Determine the [X, Y] coordinate at the center of the cell enclosing the given text.  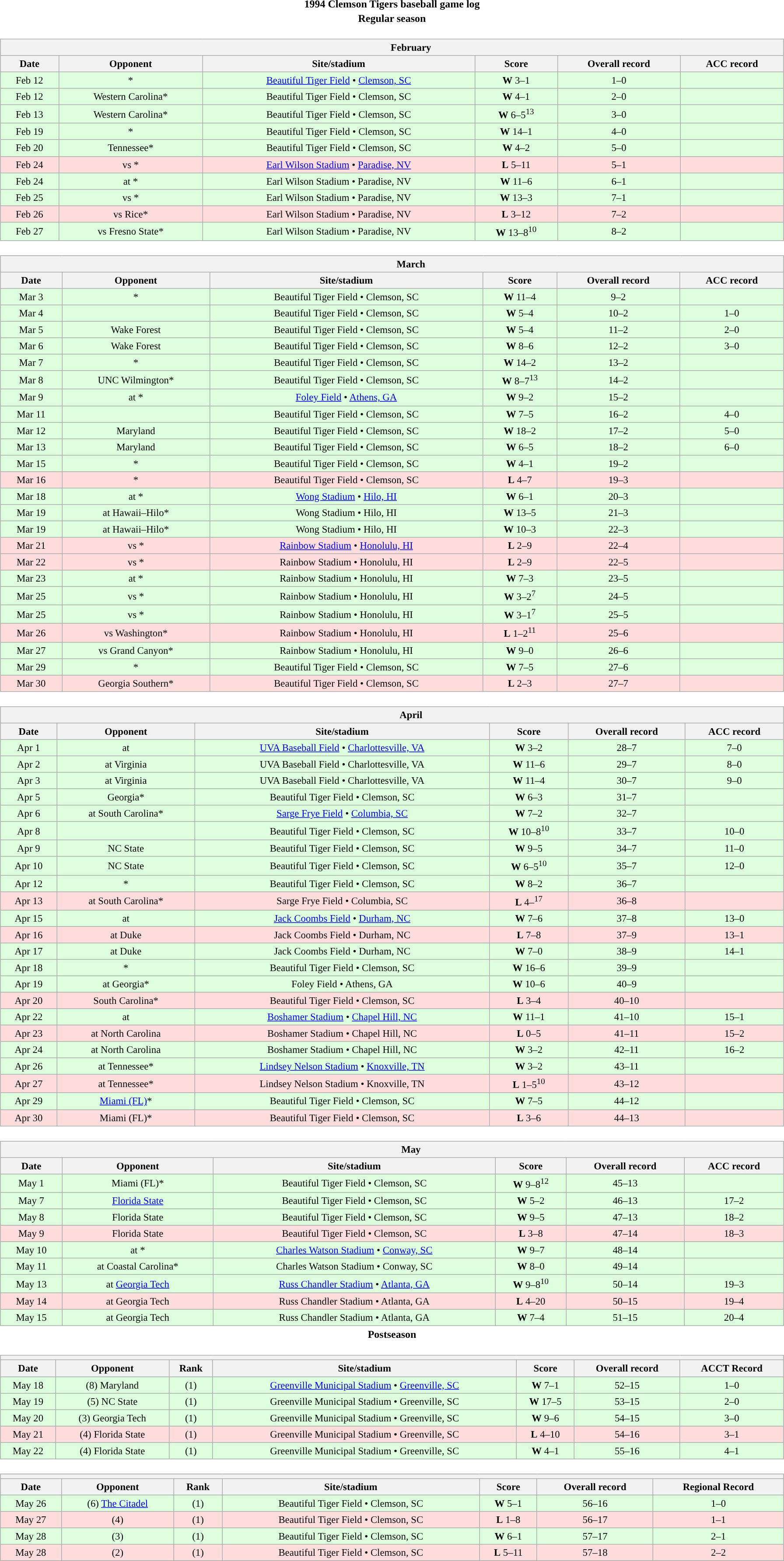
54–16 [627, 1434]
9–2 [619, 297]
at Georgia* [126, 984]
41–11 [626, 1033]
W 10–6 [529, 984]
Apr 20 [29, 1000]
44–13 [626, 1118]
W 6–5 [520, 447]
W 6–513 [516, 114]
May 1 [31, 1183]
Apr 17 [29, 951]
Feb 26 [30, 214]
Apr 19 [29, 984]
18–3 [734, 1234]
vs Fresno State* [130, 231]
42–11 [626, 1050]
Apr 13 [29, 901]
Apr 30 [29, 1118]
53–15 [627, 1401]
25–6 [619, 633]
7–0 [734, 748]
33–7 [626, 831]
Mar 5 [31, 330]
W 13–5 [520, 513]
54–15 [627, 1418]
Mar 18 [31, 496]
31–7 [626, 797]
4–1 [731, 1451]
14–1 [734, 951]
L 4–17 [529, 901]
13–2 [619, 363]
Mar 30 [31, 683]
W 3–17 [520, 614]
Apr 23 [29, 1033]
20–3 [619, 496]
(6) The Citadel [118, 1503]
May 18 [28, 1385]
57–17 [595, 1536]
April [392, 715]
12–2 [619, 346]
50–14 [625, 1284]
Apr 8 [29, 831]
May 26 [31, 1503]
at Coastal Carolina* [137, 1266]
W 13–3 [516, 197]
13–1 [734, 935]
49–14 [625, 1266]
W 7–6 [529, 918]
56–17 [595, 1520]
2–2 [718, 1553]
51–15 [625, 1318]
W 8–6 [520, 346]
Apr 18 [29, 968]
30–7 [626, 781]
2–1 [718, 1536]
L 1–8 [508, 1520]
May 11 [31, 1266]
27–7 [619, 683]
(8) Maryland [112, 1385]
May 9 [31, 1234]
22–4 [619, 546]
Mar 7 [31, 363]
W 7–4 [531, 1318]
29–7 [626, 764]
L 3–8 [531, 1234]
L 4–20 [531, 1301]
6–1 [619, 181]
11–2 [619, 330]
1–1 [718, 1520]
Apr 10 [29, 866]
L 2–3 [520, 683]
41–10 [626, 1017]
(3) [118, 1536]
Apr 6 [29, 814]
36–7 [626, 884]
57–18 [595, 1553]
Mar 29 [31, 667]
37–8 [626, 918]
W 3–27 [520, 596]
Apr 3 [29, 781]
W 8–2 [529, 884]
W 18–2 [520, 431]
20–4 [734, 1318]
May 8 [31, 1217]
6–0 [731, 447]
May 27 [31, 1520]
L 4–10 [545, 1434]
May 13 [31, 1284]
W 5–2 [531, 1200]
South Carolina* [126, 1000]
Feb 19 [30, 132]
W 7–1 [545, 1385]
7–1 [619, 197]
39–9 [626, 968]
L 3–4 [529, 1000]
5–1 [619, 165]
19–2 [619, 463]
32–7 [626, 814]
L 7–8 [529, 935]
35–7 [626, 866]
50–15 [625, 1301]
W 16–6 [529, 968]
May 20 [28, 1418]
W 7–0 [529, 951]
W 17–5 [545, 1401]
May 21 [28, 1434]
34–7 [626, 849]
10–2 [619, 313]
24–5 [619, 596]
Mar 26 [31, 633]
43–12 [626, 1084]
Mar 8 [31, 380]
Apr 26 [29, 1066]
L 1–211 [520, 633]
W 7–3 [520, 579]
UNC Wilmington* [136, 380]
(2) [118, 1553]
W 9–0 [520, 650]
10–0 [734, 831]
22–5 [619, 562]
vs Washington* [136, 633]
12–0 [734, 866]
L 3–12 [516, 214]
55–16 [627, 1451]
21–3 [619, 513]
W 9–812 [531, 1183]
Apr 22 [29, 1017]
23–5 [619, 579]
40–9 [626, 984]
Georgia* [126, 797]
W 5–1 [508, 1503]
W 9–6 [545, 1418]
May 22 [28, 1451]
Mar 6 [31, 346]
Mar 27 [31, 650]
36–8 [626, 901]
11–0 [734, 849]
February [392, 47]
W 9–7 [531, 1250]
52–15 [627, 1385]
7–2 [619, 214]
15–1 [734, 1017]
(3) Georgia Tech [112, 1418]
27–6 [619, 667]
19–4 [734, 1301]
13–0 [734, 918]
8–2 [619, 231]
March [392, 264]
22–3 [619, 529]
W 4–2 [516, 148]
Apr 24 [29, 1050]
W 14–2 [520, 363]
W 6–3 [529, 797]
Apr 27 [29, 1084]
W 9–810 [531, 1284]
44–12 [626, 1101]
Mar 4 [31, 313]
May 10 [31, 1250]
37–9 [626, 935]
L 4–7 [520, 480]
W 7–2 [529, 814]
W 6–510 [529, 866]
9–0 [734, 781]
L 0–5 [529, 1033]
3–1 [731, 1434]
W 8–0 [531, 1266]
Mar 15 [31, 463]
26–6 [619, 650]
25–5 [619, 614]
45–13 [625, 1183]
Apr 16 [29, 935]
47–14 [625, 1234]
May 7 [31, 1200]
Mar 12 [31, 431]
Mar 13 [31, 447]
May 14 [31, 1301]
14–2 [619, 380]
vs Grand Canyon* [136, 650]
Apr 2 [29, 764]
May [392, 1149]
38–9 [626, 951]
47–13 [625, 1217]
W 3–1 [516, 80]
(5) NC State [112, 1401]
May 15 [31, 1318]
Mar 3 [31, 297]
Apr 5 [29, 797]
May 19 [28, 1401]
28–7 [626, 748]
Feb 20 [30, 148]
W 10–3 [520, 529]
Tennessee* [130, 148]
8–0 [734, 764]
Mar 11 [31, 414]
Apr 9 [29, 849]
Apr 15 [29, 918]
Mar 9 [31, 397]
W 13–810 [516, 231]
Mar 16 [31, 480]
Mar 22 [31, 562]
W 10–810 [529, 831]
W 8–713 [520, 380]
Regional Record [718, 1487]
W 11–1 [529, 1017]
56–16 [595, 1503]
L 1–510 [529, 1084]
40–10 [626, 1000]
W 9–2 [520, 397]
Apr 12 [29, 884]
Apr 29 [29, 1101]
Georgia Southern* [136, 683]
vs Rice* [130, 214]
Mar 21 [31, 546]
Mar 23 [31, 579]
Feb 25 [30, 197]
(4) [118, 1520]
L 3–6 [529, 1118]
46–13 [625, 1200]
Feb 27 [30, 231]
43–11 [626, 1066]
W 14–1 [516, 132]
ACCT Record [731, 1368]
48–14 [625, 1250]
Apr 1 [29, 748]
Feb 13 [30, 114]
